Capture the cell that displays the provided text and extract its [x, y] central coordinate. 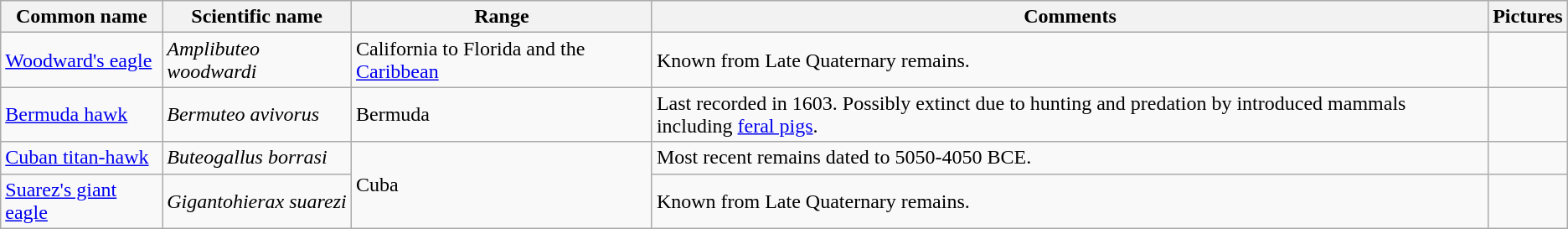
Range [503, 17]
Comments [1070, 17]
Scientific name [257, 17]
Common name [82, 17]
Bermuda hawk [82, 114]
Woodward's eagle [82, 60]
Bermuteo avivorus [257, 114]
Bermuda [503, 114]
Cuban titan-hawk [82, 158]
Gigantohierax suarezi [257, 201]
Pictures [1528, 17]
California to Florida and the Caribbean [503, 60]
Last recorded in 1603. Possibly extinct due to hunting and predation by introduced mammals including feral pigs. [1070, 114]
Most recent remains dated to 5050-4050 BCE. [1070, 158]
Amplibuteo woodwardi [257, 60]
Cuba [503, 185]
Buteogallus borrasi [257, 158]
Suarez's giant eagle [82, 201]
